Find where the given text appears and provide that cell's center as (x, y) coordinate. 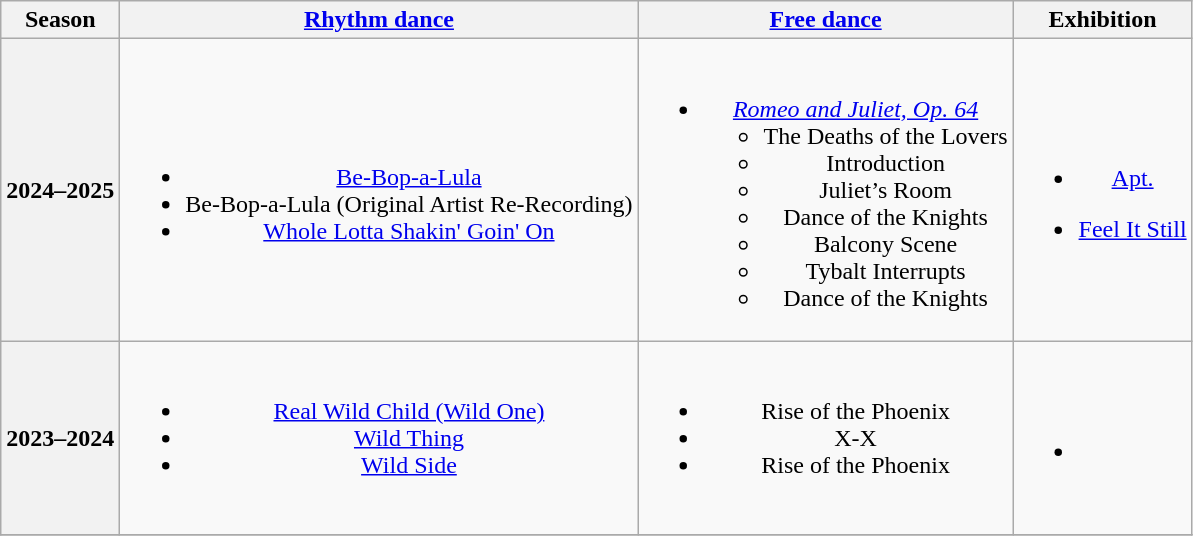
Free dance (826, 20)
Season (60, 20)
2024–2025 (60, 190)
Exhibition (1102, 20)
2023–2024 (60, 438)
Romeo and Juliet, Op. 64The Deaths of the LoversIntroductionJuliet’s RoomDance of the KnightsBalcony SceneTybalt InterruptsDance of the Knights (826, 190)
Be-Bop-a-Lula Be-Bop-a-Lula (Original Artist Re-Recording) Whole Lotta Shakin' Goin' On (379, 190)
Rise of the PhoenixX-XRise of the Phoenix (826, 438)
Real Wild Child (Wild One)Wild ThingWild Side (379, 438)
Apt. Feel It Still (1102, 190)
Rhythm dance (379, 20)
